Extract the [X, Y] coordinate from the center of the cell holding the provided text.  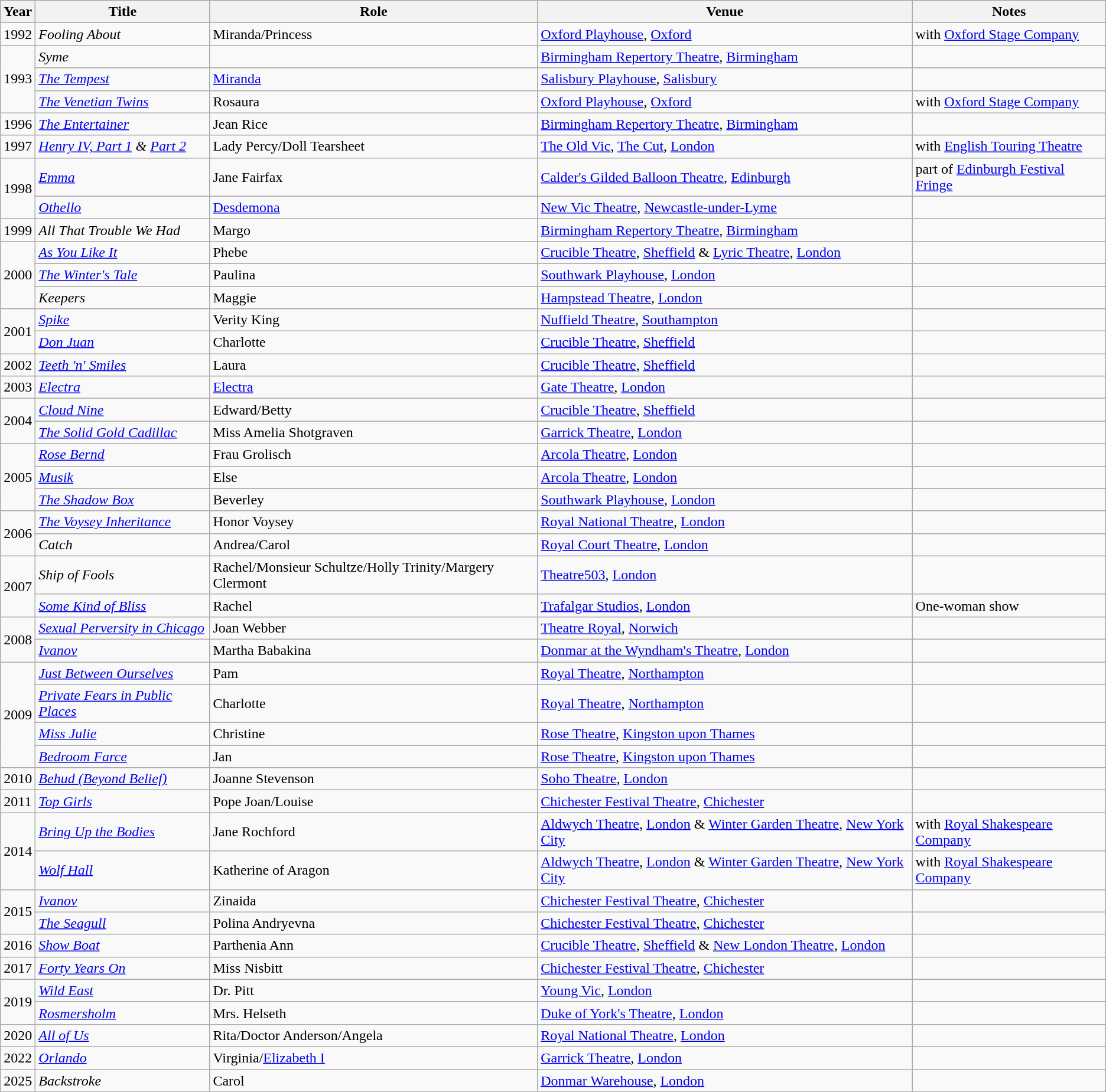
Private Fears in Public Places [123, 704]
Bedroom Farce [123, 757]
Joanne Stevenson [373, 779]
Ship of Fools [123, 575]
Miss Nisbitt [373, 968]
1996 [18, 124]
1997 [18, 146]
The Venetian Twins [123, 102]
Henry IV, Part 1 & Part 2 [123, 146]
The Old Vic, The Cut, London [725, 146]
Rosaura [373, 102]
Calder's Gilded Balloon Theatre, Edinburgh [725, 177]
Frau Grolisch [373, 455]
2011 [18, 801]
Laura [373, 365]
Wolf Hall [123, 871]
Musik [123, 477]
Rachel [373, 605]
As You Like It [123, 252]
Polina Andryevna [373, 923]
The Seagull [123, 923]
Notes [1009, 12]
Backstroke [123, 1080]
Virginia/Elizabeth I [373, 1058]
Cloud Nine [123, 410]
part of Edinburgh Festival Fringe [1009, 177]
Pope Joan/Louise [373, 801]
2020 [18, 1035]
Soho Theatre, London [725, 779]
Parthenia Ann [373, 946]
Show Boat [123, 946]
2015 [18, 912]
Honor Voysey [373, 522]
2009 [18, 715]
1999 [18, 230]
Donmar Warehouse, London [725, 1080]
Orlando [123, 1058]
Forty Years On [123, 968]
2001 [18, 331]
Miranda/Princess [373, 34]
Rosmersholm [123, 1013]
2017 [18, 968]
Title [123, 12]
Dr. Pitt [373, 990]
Trafalgar Studios, London [725, 605]
Venue [725, 12]
Lady Percy/Doll Tearsheet [373, 146]
Margo [373, 230]
Miss Julie [123, 734]
Miss Amelia Shotgraven [373, 432]
Nuffield Theatre, Southampton [725, 320]
Christine [373, 734]
Catch [123, 545]
Andrea/Carol [373, 545]
with English Touring Theatre [1009, 146]
The Voysey Inheritance [123, 522]
Carol [373, 1080]
Jan [373, 757]
2016 [18, 946]
The Entertainer [123, 124]
Royal Court Theatre, London [725, 545]
Sexual Perversity in Chicago [123, 628]
Bring Up the Bodies [123, 832]
2022 [18, 1058]
Year [18, 12]
Phebe [373, 252]
Edward/Betty [373, 410]
Else [373, 477]
The Winter's Tale [123, 275]
Rita/Doctor Anderson/Angela [373, 1035]
Zinaida [373, 901]
Miranda [373, 79]
Some Kind of Bliss [123, 605]
The Solid Gold Cadillac [123, 432]
1993 [18, 79]
2019 [18, 1002]
Jane Fairfax [373, 177]
Wild East [123, 990]
1998 [18, 188]
2010 [18, 779]
All of Us [123, 1035]
Don Juan [123, 343]
Keepers [123, 297]
Hampstead Theatre, London [725, 297]
Salisbury Playhouse, Salisbury [725, 79]
Fooling About [123, 34]
Desdemona [373, 207]
Othello [123, 207]
Rachel/Monsieur Schultze/Holly Trinity/Margery Clermont [373, 575]
Verity King [373, 320]
New Vic Theatre, Newcastle-under-Lyme [725, 207]
2007 [18, 586]
Emma [123, 177]
Katherine of Aragon [373, 871]
2025 [18, 1080]
2005 [18, 477]
One-woman show [1009, 605]
All That Trouble We Had [123, 230]
Pam [373, 673]
Beverley [373, 500]
Teeth 'n' Smiles [123, 365]
Young Vic, London [725, 990]
Mrs. Helseth [373, 1013]
The Shadow Box [123, 500]
The Tempest [123, 79]
2004 [18, 421]
2002 [18, 365]
Gate Theatre, London [725, 387]
Role [373, 12]
Joan Webber [373, 628]
Behud (Beyond Belief) [123, 779]
2003 [18, 387]
Jane Rochford [373, 832]
Syme [123, 57]
Donmar at the Wyndham's Theatre, London [725, 650]
Crucible Theatre, Sheffield & Lyric Theatre, London [725, 252]
2014 [18, 851]
2000 [18, 275]
2006 [18, 533]
Maggie [373, 297]
Just Between Ourselves [123, 673]
2008 [18, 639]
Theatre503, London [725, 575]
Rose Bernd [123, 455]
Paulina [373, 275]
Martha Babakina [373, 650]
Top Girls [123, 801]
Crucible Theatre, Sheffield & New London Theatre, London [725, 946]
1992 [18, 34]
Jean Rice [373, 124]
Spike [123, 320]
Duke of York's Theatre, London [725, 1013]
Theatre Royal, Norwich [725, 628]
